Capture the cell that displays the provided text and extract its (X, Y) central coordinate. 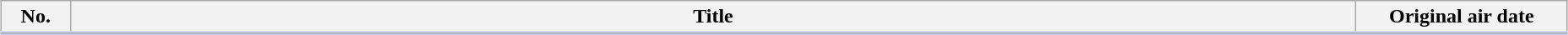
No. (35, 17)
Original air date (1462, 17)
Title (713, 17)
